Pinpoint the cell where the given text exists, returning its [x, y] midpoint coordinate. 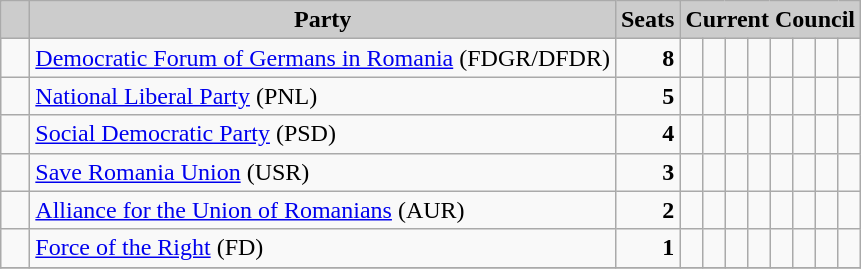
National Liberal Party (PNL) [323, 96]
Seats [647, 20]
Save Romania Union (USR) [323, 172]
Social Democratic Party (PSD) [323, 134]
Current Council [770, 20]
Force of the Right (FD) [323, 248]
Democratic Forum of Germans in Romania (FDGR/DFDR) [323, 58]
8 [647, 58]
5 [647, 96]
2 [647, 210]
4 [647, 134]
3 [647, 172]
Alliance for the Union of Romanians (AUR) [323, 210]
1 [647, 248]
Party [323, 20]
